Determine the [X, Y] coordinate at the center of the cell enclosing the given text.  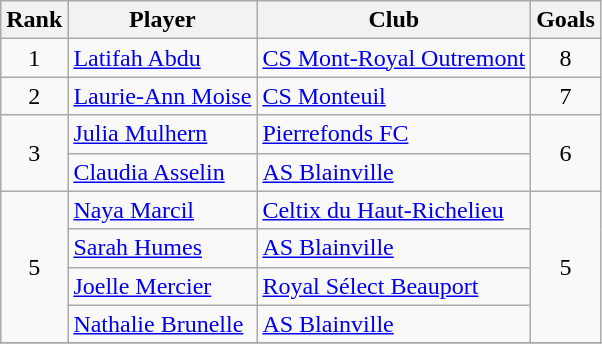
2 [34, 96]
CS Mont-Royal Outremont [394, 58]
Celtix du Haut-Richelieu [394, 210]
Rank [34, 20]
Player [162, 20]
7 [566, 96]
Julia Mulhern [162, 134]
Claudia Asselin [162, 172]
1 [34, 58]
Nathalie Brunelle [162, 324]
Joelle Mercier [162, 286]
Royal Sélect Beauport [394, 286]
3 [34, 153]
Laurie-Ann Moise [162, 96]
Naya Marcil [162, 210]
6 [566, 153]
Latifah Abdu [162, 58]
Pierrefonds FC [394, 134]
8 [566, 58]
CS Monteuil [394, 96]
Club [394, 20]
Goals [566, 20]
Sarah Humes [162, 248]
